Capture the cell that displays the provided text and extract its (x, y) central coordinate. 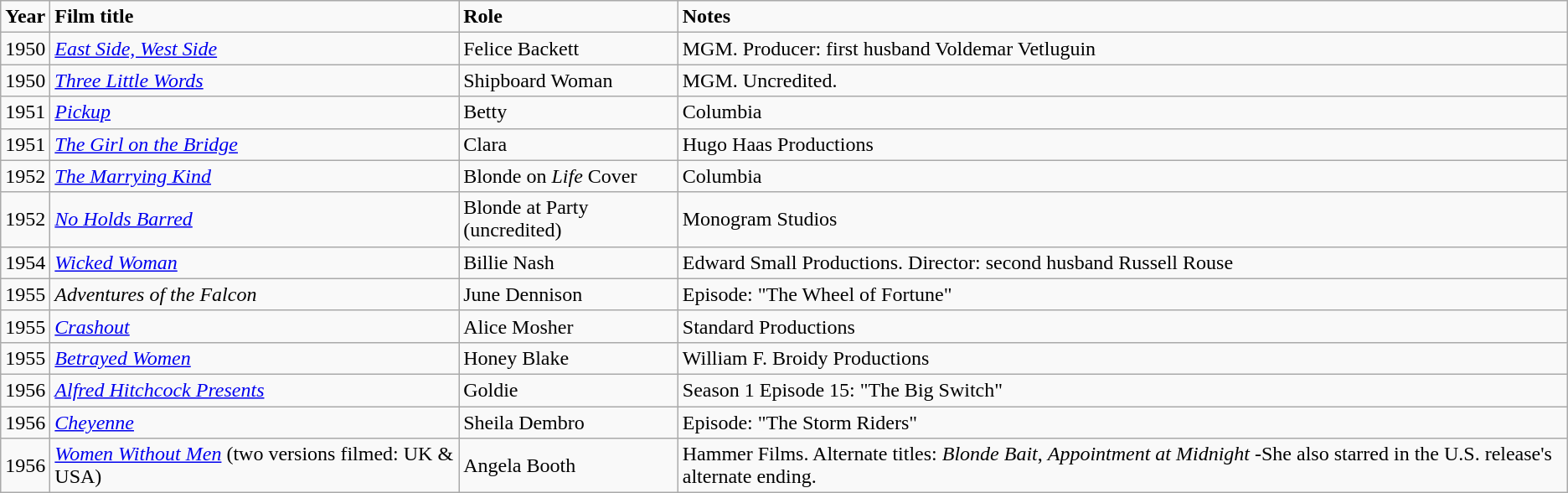
Wicked Woman (255, 262)
Adventures of the Falcon (255, 294)
Standard Productions (1122, 326)
Sheila Dembro (569, 422)
June Dennison (569, 294)
Alfred Hitchcock Presents (255, 390)
Year (25, 17)
Edward Small Productions. Director: second husband Russell Rouse (1122, 262)
Betrayed Women (255, 358)
Crashout (255, 326)
Hugo Haas Productions (1122, 144)
William F. Broidy Productions (1122, 358)
Monogram Studios (1122, 220)
Season 1 Episode 15: "The Big Switch" (1122, 390)
MGM. Uncredited. (1122, 80)
Notes (1122, 17)
Women Without Men (two versions filmed: UK & USA) (255, 466)
Pickup (255, 112)
MGM. Producer: first husband Voldemar Vetluguin (1122, 49)
Role (569, 17)
1954 (25, 262)
Billie Nash (569, 262)
Felice Backett (569, 49)
The Girl on the Bridge (255, 144)
East Side, West Side (255, 49)
Film title (255, 17)
Shipboard Woman (569, 80)
Blonde at Party (uncredited) (569, 220)
Honey Blake (569, 358)
Cheyenne (255, 422)
Angela Booth (569, 466)
Goldie (569, 390)
Betty (569, 112)
Episode: "The Wheel of Fortune" (1122, 294)
Alice Mosher (569, 326)
No Holds Barred (255, 220)
Three Little Words (255, 80)
Episode: "The Storm Riders" (1122, 422)
Clara (569, 144)
Blonde on Life Cover (569, 176)
Hammer Films. Alternate titles: Blonde Bait, Appointment at Midnight -She also starred in the U.S. release's alternate ending. (1122, 466)
The Marrying Kind (255, 176)
